Extract the (x, y) coordinate from the center of the cell holding the provided text.  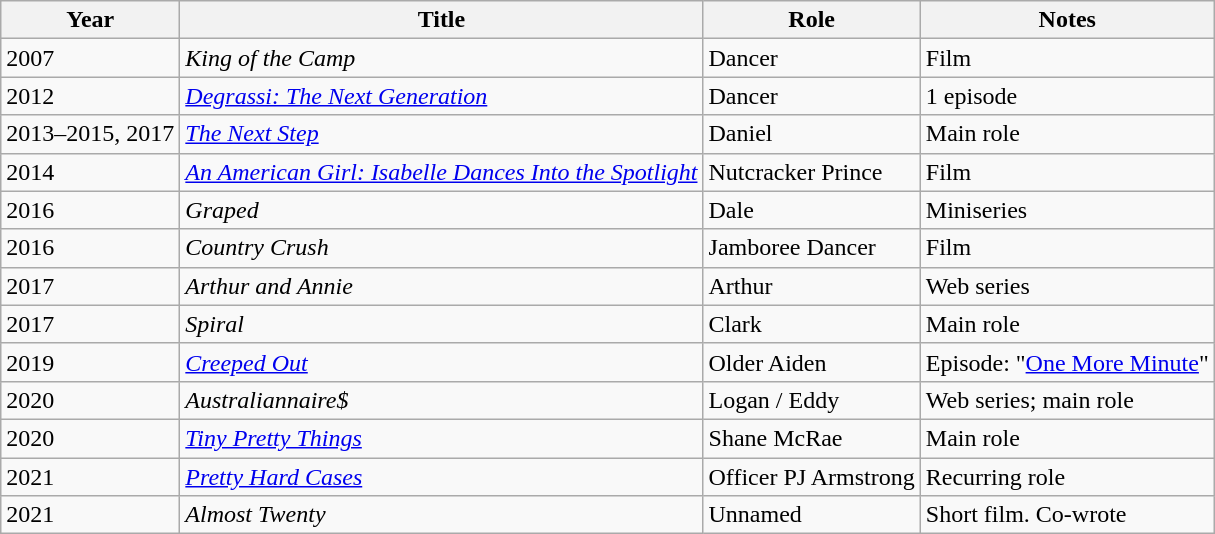
2012 (90, 96)
Web series (1067, 286)
An American Girl: Isabelle Dances Into the Spotlight (442, 172)
Episode: "One More Minute" (1067, 362)
Arthur and Annie (442, 286)
King of the Camp (442, 58)
Title (442, 20)
2014 (90, 172)
The Next Step (442, 134)
Notes (1067, 20)
Pretty Hard Cases (442, 477)
Creeped Out (442, 362)
Degrassi: The Next Generation (442, 96)
Australiannaire$ (442, 400)
Shane McRae (812, 438)
Logan / Eddy (812, 400)
Almost Twenty (442, 515)
Short film. Co-wrote (1067, 515)
Older Aiden (812, 362)
Tiny Pretty Things (442, 438)
2013–2015, 2017 (90, 134)
Graped (442, 210)
Spiral (442, 324)
Nutcracker Prince (812, 172)
Role (812, 20)
Country Crush (442, 248)
Year (90, 20)
Clark (812, 324)
Dale (812, 210)
Officer PJ Armstrong (812, 477)
Daniel (812, 134)
Arthur (812, 286)
Jamboree Dancer (812, 248)
Miniseries (1067, 210)
Unnamed (812, 515)
Recurring role (1067, 477)
2007 (90, 58)
Web series; main role (1067, 400)
1 episode (1067, 96)
2019 (90, 362)
